Extract the (x, y) coordinate from the center of the cell holding the provided text.  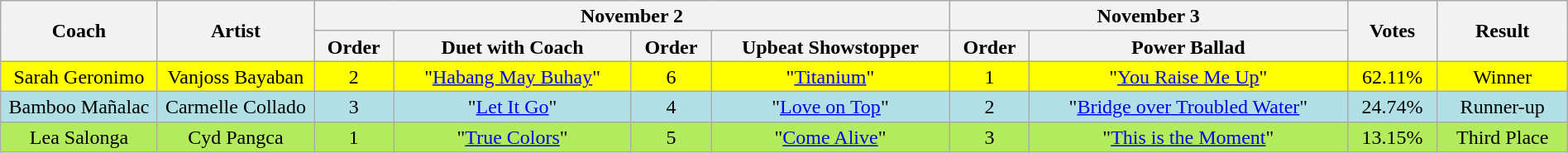
"You Raise Me Up" (1188, 76)
Bamboo Mañalac (79, 106)
"Come Alive" (830, 137)
Result (1502, 31)
Coach (79, 31)
Power Ballad (1188, 46)
Runner-up (1502, 106)
6 (671, 76)
November 2 (632, 17)
Votes (1393, 31)
Upbeat Showstopper (830, 46)
Vanjoss Bayaban (235, 76)
24.74% (1393, 106)
5 (671, 137)
"Bridge over Troubled Water" (1188, 106)
Cyd Pangca (235, 137)
Duet with Coach (513, 46)
62.11% (1393, 76)
"True Colors" (513, 137)
Artist (235, 31)
Third Place (1502, 137)
Lea Salonga (79, 137)
4 (671, 106)
"Let It Go" (513, 106)
Carmelle Collado (235, 106)
"This is the Moment" (1188, 137)
"Titanium" (830, 76)
13.15% (1393, 137)
"Love on Top" (830, 106)
November 3 (1148, 17)
Winner (1502, 76)
"Habang May Buhay" (513, 76)
Sarah Geronimo (79, 76)
